Return the (x, y) coordinate for the center point of the cell that contains the specified text.  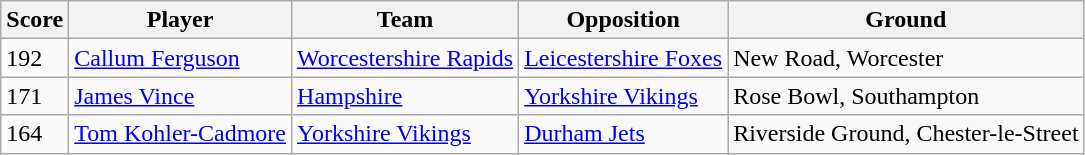
Leicestershire Foxes (624, 58)
Ground (906, 20)
192 (35, 58)
Durham Jets (624, 134)
Team (406, 20)
Hampshire (406, 96)
Rose Bowl, Southampton (906, 96)
Tom Kohler-Cadmore (180, 134)
Player (180, 20)
Callum Ferguson (180, 58)
New Road, Worcester (906, 58)
Score (35, 20)
Worcestershire Rapids (406, 58)
James Vince (180, 96)
Riverside Ground, Chester-le-Street (906, 134)
164 (35, 134)
171 (35, 96)
Opposition (624, 20)
